Provide the (X, Y) coordinate of the cell's center where the given text is located.  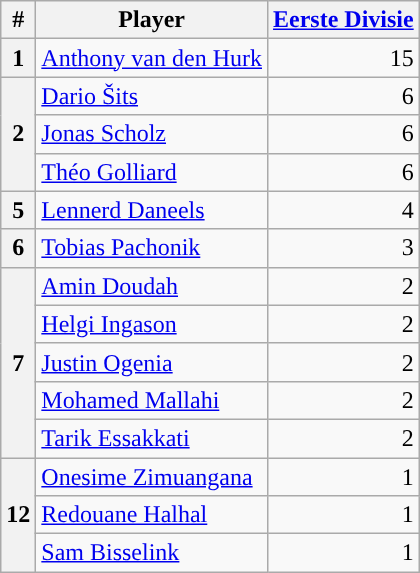
Théo Golliard (152, 172)
Amin Doudah (152, 286)
15 (344, 58)
Onesime Zimuangana (152, 477)
4 (344, 210)
# (18, 20)
12 (18, 515)
5 (18, 210)
Lennerd Daneels (152, 210)
Tarik Essakkati (152, 438)
Helgi Ingason (152, 324)
Anthony van den Hurk (152, 58)
Justin Ogenia (152, 362)
7 (18, 362)
Dario Šits (152, 96)
Tobias Pachonik (152, 248)
3 (344, 248)
Redouane Halhal (152, 515)
Jonas Scholz (152, 134)
Eerste Divisie (344, 20)
Sam Bisselink (152, 553)
Player (152, 20)
Mohamed Mallahi (152, 400)
